Provide the (x, y) coordinate of the cell's center where the given text is located.  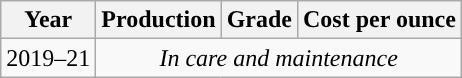
In care and maintenance (279, 58)
Year (48, 20)
Production (158, 20)
Grade (259, 20)
Cost per ounce (379, 20)
2019–21 (48, 58)
